Locate the cell with the specified text and output its (X, Y) center coordinate. 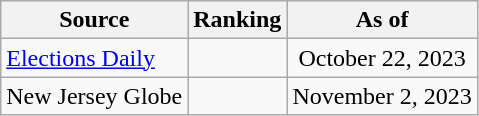
As of (382, 20)
Elections Daily (94, 58)
New Jersey Globe (94, 96)
Source (94, 20)
October 22, 2023 (382, 58)
November 2, 2023 (382, 96)
Ranking (238, 20)
